Detect which cell encompasses the target text, then output its (x, y) center coordinate. 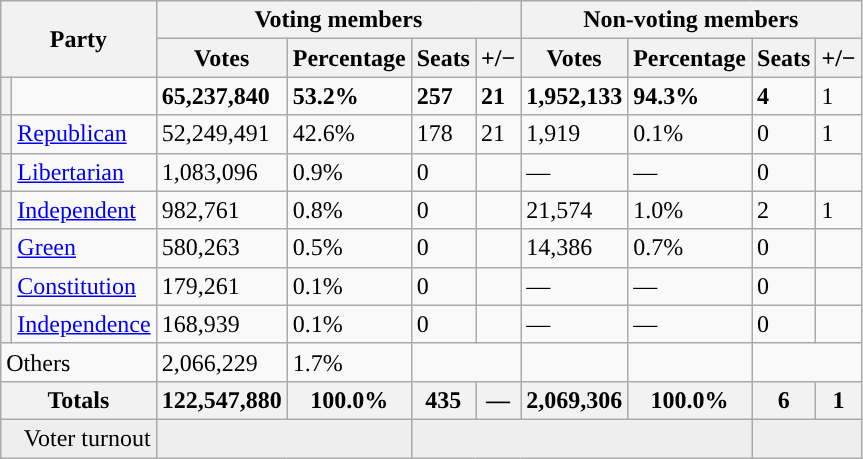
Others (78, 362)
435 (443, 400)
580,263 (222, 248)
122,547,880 (222, 400)
Non-voting members (691, 20)
1,952,133 (574, 96)
2,069,306 (574, 400)
Constitution (84, 286)
0.5% (349, 248)
178 (443, 134)
65,237,840 (222, 96)
Party (78, 39)
Voter turnout (78, 438)
1.0% (690, 210)
168,939 (222, 324)
Libertarian (84, 172)
52,249,491 (222, 134)
Green (84, 248)
94.3% (690, 96)
42.6% (349, 134)
14,386 (574, 248)
4 (784, 96)
Republican (84, 134)
1,083,096 (222, 172)
Independent (84, 210)
0.7% (690, 248)
982,761 (222, 210)
6 (784, 400)
Independence (84, 324)
257 (443, 96)
2,066,229 (222, 362)
1.7% (349, 362)
Totals (78, 400)
Voting members (338, 20)
1,919 (574, 134)
0.8% (349, 210)
0.9% (349, 172)
21,574 (574, 210)
2 (784, 210)
53.2% (349, 96)
179,261 (222, 286)
